Determine the (x, y) coordinate at the center of the cell enclosing the given text.  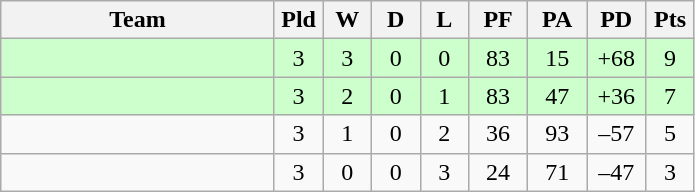
+36 (616, 96)
Pts (670, 20)
–47 (616, 172)
47 (558, 96)
5 (670, 134)
–57 (616, 134)
PF (498, 20)
+68 (616, 58)
36 (498, 134)
D (396, 20)
71 (558, 172)
PA (558, 20)
PD (616, 20)
24 (498, 172)
93 (558, 134)
15 (558, 58)
9 (670, 58)
Pld (298, 20)
7 (670, 96)
Team (138, 20)
W (348, 20)
L (444, 20)
